Search for the cell housing the specified text and yield its [X, Y] center coordinate. 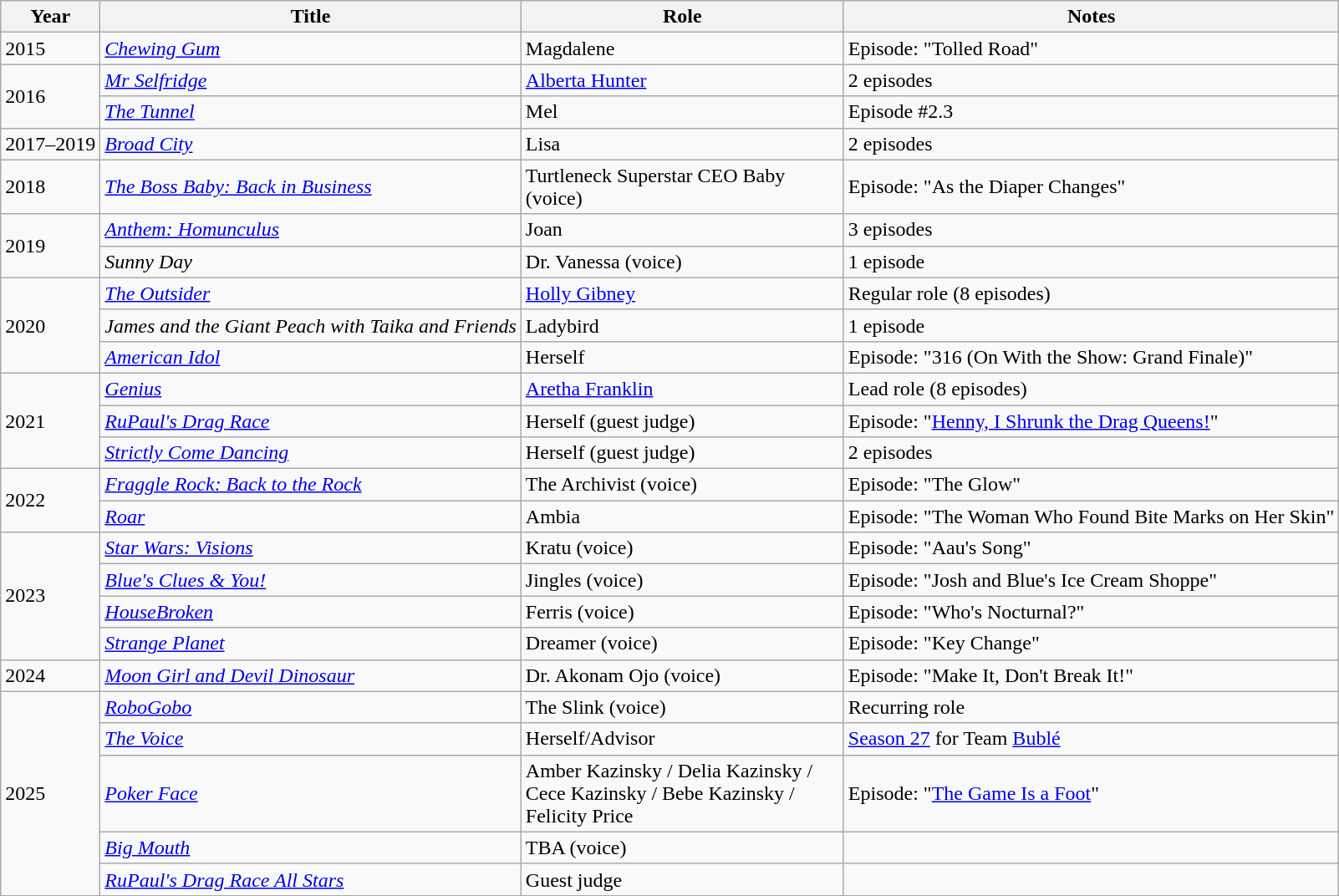
Lisa [682, 144]
Mr Selfridge [311, 80]
Big Mouth [311, 848]
Mel [682, 112]
Turtleneck Superstar CEO Baby (voice) [682, 187]
Moon Girl and Devil Dinosaur [311, 675]
2017–2019 [50, 144]
Regular role (8 episodes) [1091, 293]
Episode: "As the Diaper Changes" [1091, 187]
Recurring role [1091, 707]
Strictly Come Dancing [311, 453]
Episode: "The Game Is a Foot" [1091, 793]
American Idol [311, 357]
The Voice [311, 739]
Episode: "The Glow" [1091, 485]
Sunny Day [311, 262]
Ambia [682, 517]
3 episodes [1091, 230]
Episode: "Tolled Road" [1091, 48]
Dr. Vanessa (voice) [682, 262]
Blue's Clues & You! [311, 580]
Roar [311, 517]
Chewing Gum [311, 48]
Amber Kazinsky / Delia Kazinsky / Cece Kazinsky / Bebe Kazinsky / Felicity Price [682, 793]
Kratu (voice) [682, 548]
HouseBroken [311, 612]
Episode: "Make It, Don't Break It!" [1091, 675]
Star Wars: Visions [311, 548]
Genius [311, 389]
Jingles (voice) [682, 580]
2023 [50, 596]
Episode: "316 (On With the Show: Grand Finale)" [1091, 357]
The Archivist (voice) [682, 485]
2021 [50, 420]
Notes [1091, 17]
2015 [50, 48]
Joan [682, 230]
Strange Planet [311, 644]
The Slink (voice) [682, 707]
Dreamer (voice) [682, 644]
Episode: "Key Change" [1091, 644]
Title [311, 17]
Herself [682, 357]
Lead role (8 episodes) [1091, 389]
Episode #2.3 [1091, 112]
RoboGobo [311, 707]
2022 [50, 501]
Season 27 for Team Bublé [1091, 739]
2018 [50, 187]
Episode: "Who's Nocturnal?" [1091, 612]
Episode: "The Woman Who Found Bite Marks on Her Skin" [1091, 517]
Fraggle Rock: Back to the Rock [311, 485]
Dr. Akonam Ojo (voice) [682, 675]
Herself/Advisor [682, 739]
2020 [50, 325]
The Boss Baby: Back in Business [311, 187]
Holly Gibney [682, 293]
Aretha Franklin [682, 389]
Year [50, 17]
RuPaul's Drag Race All Stars [311, 879]
Ferris (voice) [682, 612]
Anthem: Homunculus [311, 230]
Guest judge [682, 879]
The Tunnel [311, 112]
Role [682, 17]
2025 [50, 793]
TBA (voice) [682, 848]
Poker Face [311, 793]
Episode: "Henny, I Shrunk the Drag Queens!" [1091, 420]
Broad City [311, 144]
The Outsider [311, 293]
Magdalene [682, 48]
Alberta Hunter [682, 80]
RuPaul's Drag Race [311, 420]
2019 [50, 246]
Ladybird [682, 325]
Episode: "Josh and Blue's Ice Cream Shoppe" [1091, 580]
2016 [50, 96]
James and the Giant Peach with Taika and Friends [311, 325]
Episode: "Aau's Song" [1091, 548]
2024 [50, 675]
